Extract the [X, Y] coordinate from the center of the cell holding the provided text.  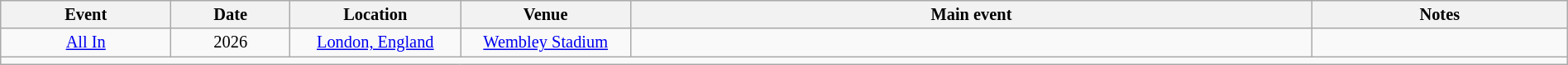
Wembley Stadium [546, 42]
All In [86, 42]
London, England [375, 42]
Date [231, 14]
Notes [1439, 14]
2026 [231, 42]
Main event [972, 14]
Venue [546, 14]
Location [375, 14]
Event [86, 14]
